Pinpoint the cell where the given text exists, returning its [x, y] midpoint coordinate. 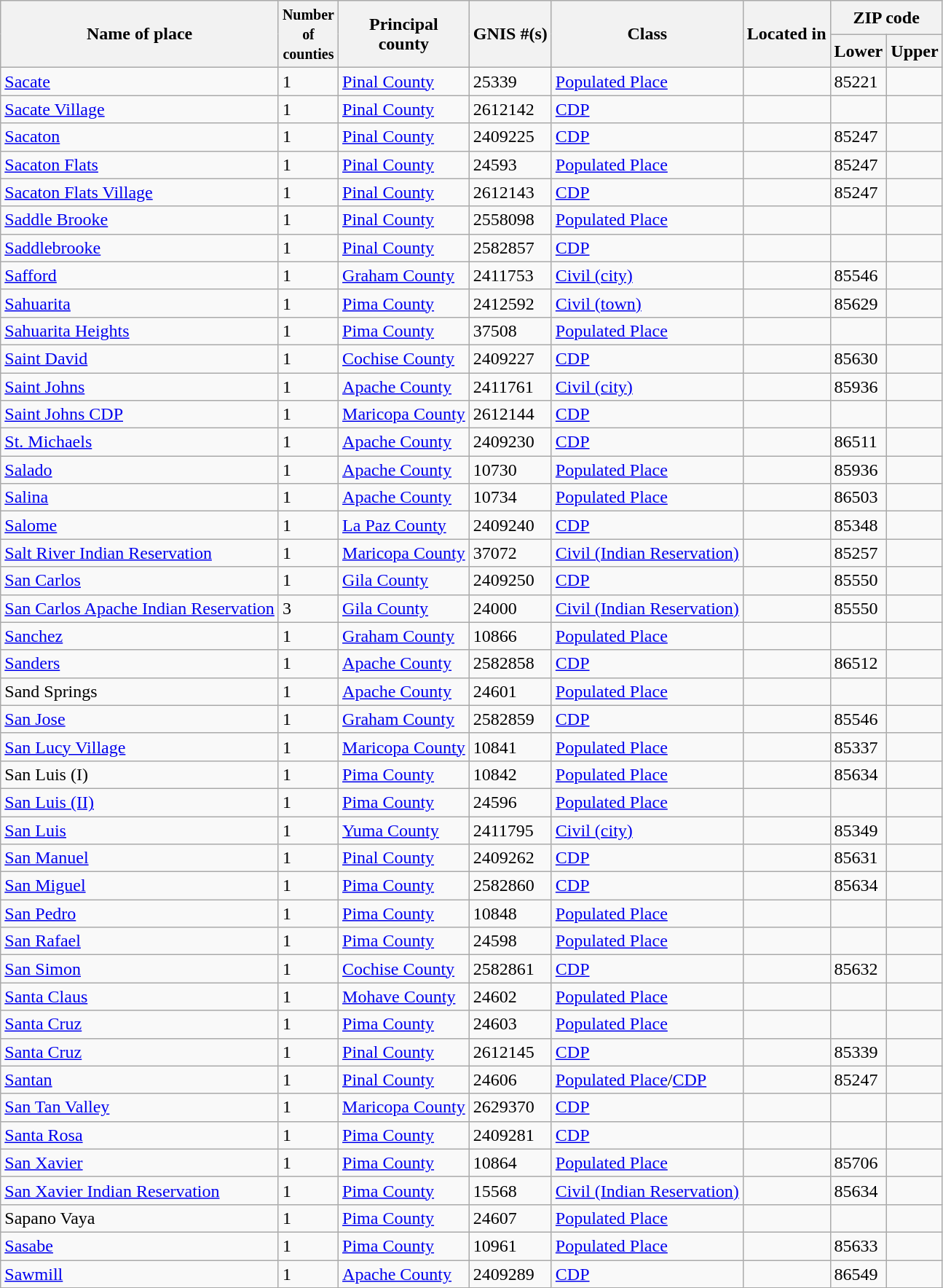
Saddle Brooke [140, 220]
2409225 [510, 137]
Class [647, 34]
2582860 [510, 886]
2409289 [510, 1274]
San Luis (II) [140, 802]
2409281 [510, 1135]
2582857 [510, 248]
24596 [510, 802]
San Manuel [140, 858]
Name of place [140, 34]
10866 [510, 636]
Sacaton Flats Village [140, 192]
2412592 [510, 303]
Saint Johns [140, 387]
Safford [140, 275]
Upper [915, 51]
85629 [859, 303]
Sacate Village [140, 109]
Salado [140, 470]
24603 [510, 1024]
St. Michaels [140, 442]
Sahuarita [140, 303]
24607 [510, 1218]
2612144 [510, 415]
Sasabe [140, 1246]
Sawmill [140, 1274]
2409250 [510, 581]
10961 [510, 1246]
Sanders [140, 664]
2582858 [510, 664]
Saddlebrooke [140, 248]
37508 [510, 331]
3 [308, 608]
24606 [510, 1080]
Mohave County [404, 997]
85631 [859, 858]
2582859 [510, 719]
2582861 [510, 969]
85337 [859, 747]
Saint Johns CDP [140, 415]
86511 [859, 442]
2409230 [510, 442]
86512 [859, 664]
2612142 [510, 109]
Sacaton Flats [140, 165]
85706 [859, 1163]
86503 [859, 498]
San Luis (I) [140, 774]
15568 [510, 1190]
2411753 [510, 275]
San Xavier [140, 1163]
Populated Place/CDP [647, 1080]
San Carlos Apache Indian Reservation [140, 608]
Santa Claus [140, 997]
85630 [859, 358]
24601 [510, 691]
San Rafael [140, 941]
24000 [510, 608]
85632 [859, 969]
Number ofcounties [308, 34]
La Paz County [404, 525]
Salina [140, 498]
Sanchez [140, 636]
2411761 [510, 387]
San Xavier Indian Reservation [140, 1190]
San Simon [140, 969]
85633 [859, 1246]
2411795 [510, 830]
2558098 [510, 220]
37072 [510, 553]
25339 [510, 82]
24593 [510, 165]
Salt River Indian Reservation [140, 553]
Civil (town) [647, 303]
Principal county [404, 34]
24598 [510, 941]
2409227 [510, 358]
2612145 [510, 1052]
San Pedro [140, 914]
San Carlos [140, 581]
Sapano Vaya [140, 1218]
Santa Rosa [140, 1135]
San Luis [140, 830]
2409240 [510, 525]
Sacaton [140, 137]
10848 [510, 914]
85349 [859, 830]
85348 [859, 525]
86549 [859, 1274]
Santan [140, 1080]
Sacate [140, 82]
Located in [786, 34]
San Tan Valley [140, 1107]
24602 [510, 997]
ZIP code [886, 17]
10730 [510, 470]
10734 [510, 498]
Saint David [140, 358]
Yuma County [404, 830]
2612143 [510, 192]
San Lucy Village [140, 747]
85221 [859, 82]
Lower [859, 51]
GNIS #(s) [510, 34]
2409262 [510, 858]
Sahuarita Heights [140, 331]
San Jose [140, 719]
Salome [140, 525]
2629370 [510, 1107]
10864 [510, 1163]
10842 [510, 774]
85257 [859, 553]
San Miguel [140, 886]
85339 [859, 1052]
Sand Springs [140, 691]
10841 [510, 747]
